Detect which cell encompasses the target text, then output its (x, y) center coordinate. 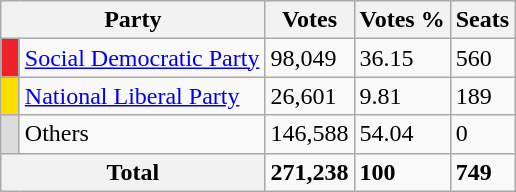
Social Democratic Party (142, 58)
98,049 (310, 58)
Votes (310, 20)
100 (402, 172)
National Liberal Party (142, 96)
189 (482, 96)
Total (133, 172)
54.04 (402, 134)
9.81 (402, 96)
Votes % (402, 20)
271,238 (310, 172)
0 (482, 134)
36.15 (402, 58)
26,601 (310, 96)
Party (133, 20)
749 (482, 172)
Others (142, 134)
Seats (482, 20)
560 (482, 58)
146,588 (310, 134)
